Pinpoint the cell where the given text exists, returning its [X, Y] midpoint coordinate. 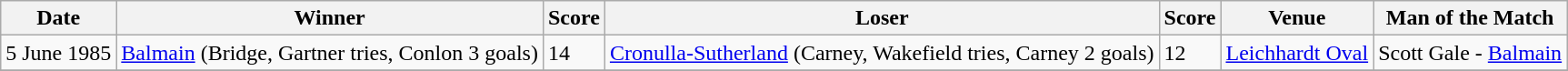
14 [574, 53]
12 [1190, 53]
Loser [882, 18]
Man of the Match [1471, 18]
5 June 1985 [58, 53]
Date [58, 18]
Cronulla-Sutherland (Carney, Wakefield tries, Carney 2 goals) [882, 53]
Venue [1297, 18]
Balmain (Bridge, Gartner tries, Conlon 3 goals) [330, 53]
Leichhardt Oval [1297, 53]
Scott Gale - Balmain [1471, 53]
Winner [330, 18]
